Extract the (X, Y) coordinate from the center of the cell holding the provided text.  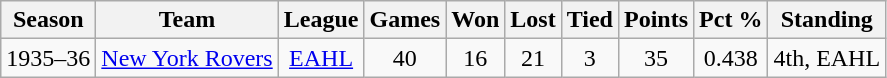
EAHL (321, 58)
3 (590, 58)
40 (405, 58)
New York Rovers (187, 58)
Standing (827, 20)
League (321, 20)
Points (656, 20)
Won (476, 20)
Games (405, 20)
Lost (533, 20)
4th, EAHL (827, 58)
Pct % (731, 20)
16 (476, 58)
35 (656, 58)
0.438 (731, 58)
Season (48, 20)
Team (187, 20)
Tied (590, 20)
1935–36 (48, 58)
21 (533, 58)
